Extract the (x, y) coordinate from the center of the cell holding the provided text.  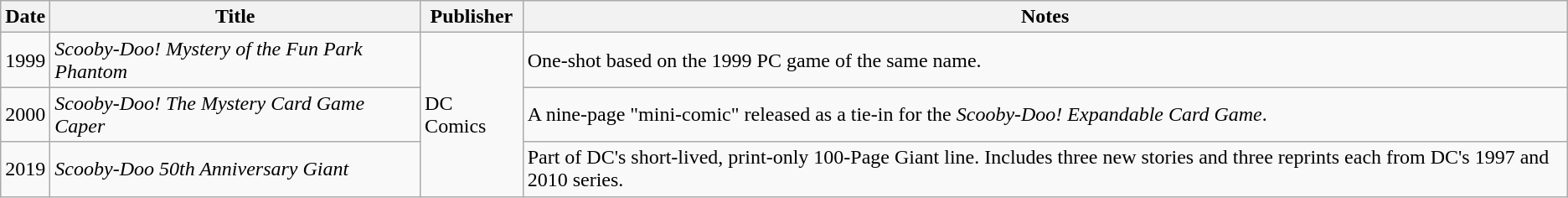
Title (235, 17)
DC Comics (472, 114)
Scooby-Doo! Mystery of the Fun Park Phantom (235, 60)
1999 (25, 60)
Date (25, 17)
Scooby-Doo! The Mystery Card Game Caper (235, 114)
One-shot based on the 1999 PC game of the same name. (1045, 60)
2000 (25, 114)
2019 (25, 169)
Part of DC's short-lived, print-only 100-Page Giant line. Includes three new stories and three reprints each from DC's 1997 and 2010 series. (1045, 169)
Notes (1045, 17)
Publisher (472, 17)
Scooby-Doo 50th Anniversary Giant (235, 169)
A nine-page "mini-comic" released as a tie-in for the Scooby-Doo! Expandable Card Game. (1045, 114)
